Return the (x, y) coordinate for the center point of the cell that contains the specified text.  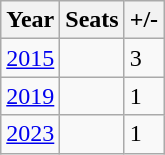
Seats (92, 20)
+/- (144, 20)
3 (144, 58)
2023 (30, 134)
2019 (30, 96)
2015 (30, 58)
Year (30, 20)
